Return the (X, Y) coordinate for the center point of the cell that contains the specified text.  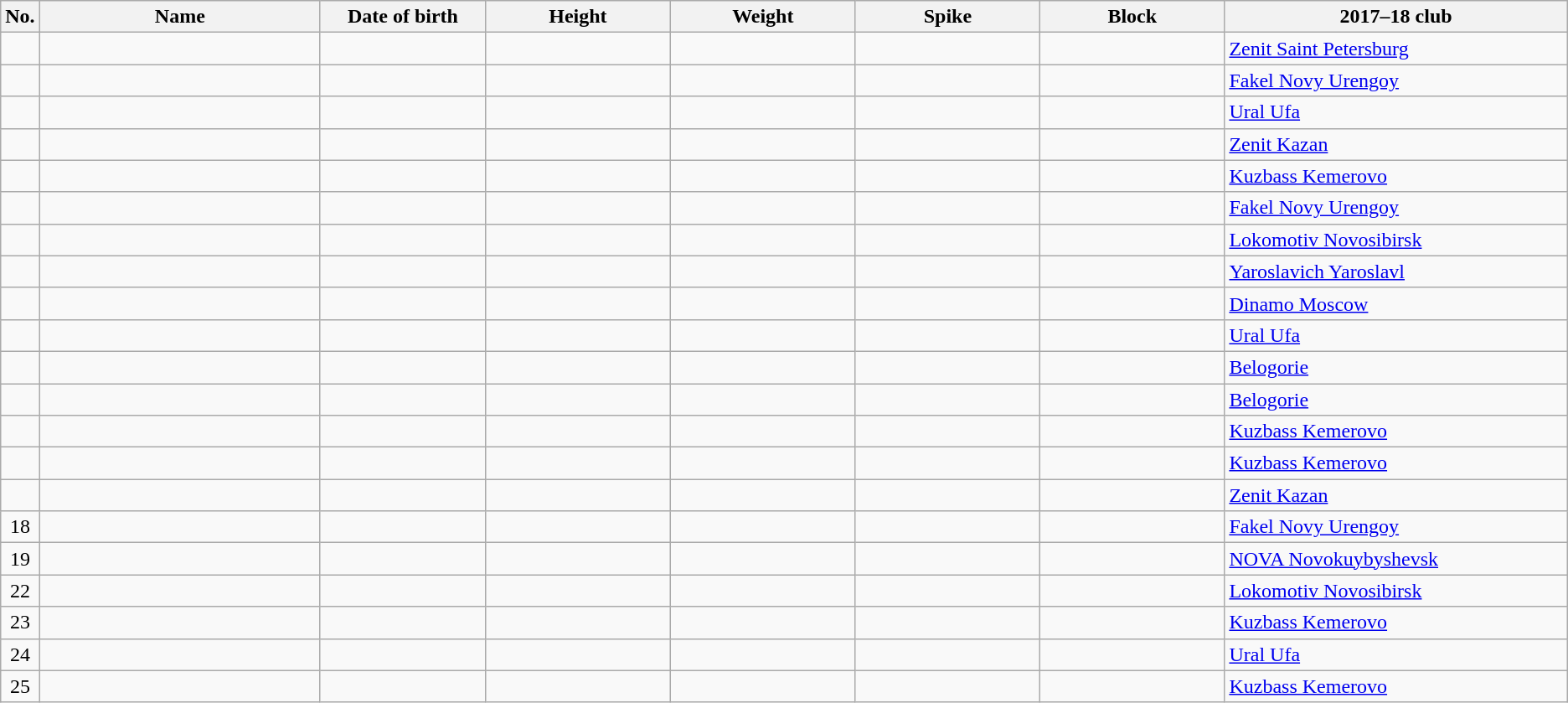
Zenit Saint Petersburg (1395, 49)
No. (20, 17)
19 (20, 559)
23 (20, 623)
NOVA Novokuybyshevsk (1395, 559)
22 (20, 591)
Name (179, 17)
Height (578, 17)
Date of birth (402, 17)
18 (20, 527)
Spike (947, 17)
Yaroslavich Yaroslavl (1395, 271)
Block (1132, 17)
Weight (762, 17)
Dinamo Moscow (1395, 303)
24 (20, 654)
2017–18 club (1395, 17)
25 (20, 686)
